Provide the [X, Y] coordinate of the cell's center where the given text is located.  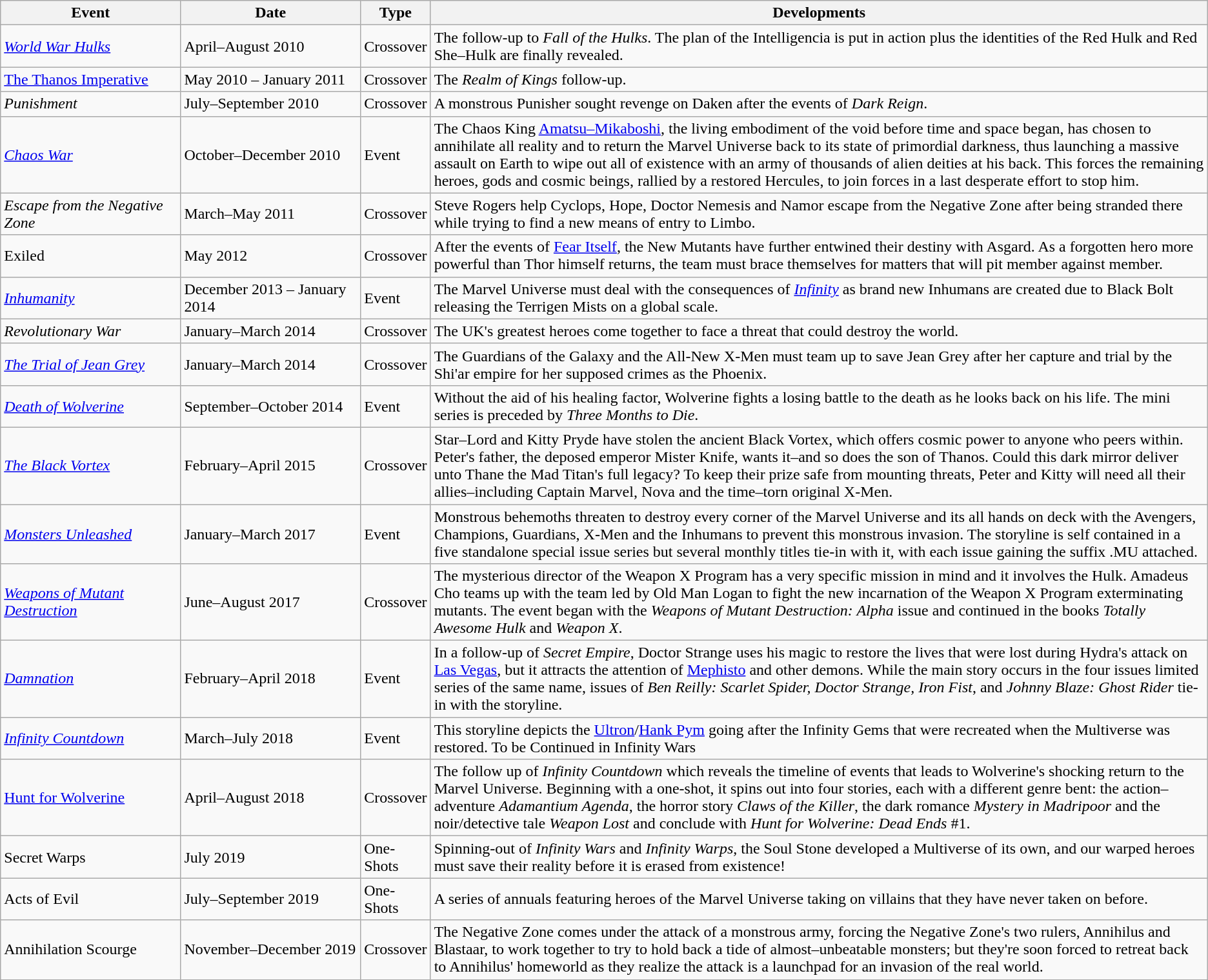
Weapons of Mutant Destruction [90, 603]
March–May 2011 [271, 214]
Death of Wolverine [90, 406]
Hunt for Wolverine [90, 797]
July–September 2010 [271, 104]
Inhumanity [90, 298]
Secret Warps [90, 857]
November–December 2019 [271, 950]
April–August 2018 [271, 797]
Date [271, 13]
Chaos War [90, 155]
May 2012 [271, 255]
October–December 2010 [271, 155]
The UK's greatest heroes come together to face a threat that could destroy the world. [819, 331]
Annihilation Scourge [90, 950]
Punishment [90, 104]
Acts of Evil [90, 899]
A monstrous Punisher sought revenge on Daken after the events of Dark Reign. [819, 104]
Type [396, 13]
Exiled [90, 255]
Damnation [90, 679]
The Black Vortex [90, 466]
April–August 2010 [271, 46]
The Trial of Jean Grey [90, 364]
Developments [819, 13]
March–July 2018 [271, 738]
Infinity Countdown [90, 738]
January–March 2017 [271, 534]
Escape from the Negative Zone [90, 214]
July 2019 [271, 857]
September–October 2014 [271, 406]
February–April 2015 [271, 466]
May 2010 – January 2011 [271, 79]
The Thanos Imperative [90, 79]
World War Hulks [90, 46]
A series of annuals featuring heroes of the Marvel Universe taking on villains that they have never taken on before. [819, 899]
June–August 2017 [271, 603]
July–September 2019 [271, 899]
February–April 2018 [271, 679]
Revolutionary War [90, 331]
Monsters Unleashed [90, 534]
The Realm of Kings follow-up. [819, 79]
December 2013 – January 2014 [271, 298]
